Scan for the cell matching the given text and deliver its [x, y] coordinate at center. 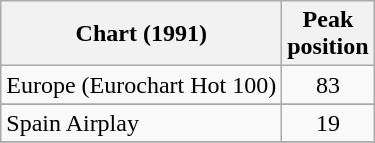
83 [328, 85]
Spain Airplay [142, 123]
Chart (1991) [142, 34]
19 [328, 123]
Peakposition [328, 34]
Europe (Eurochart Hot 100) [142, 85]
